Return [X, Y] of the center of cell containing provided text 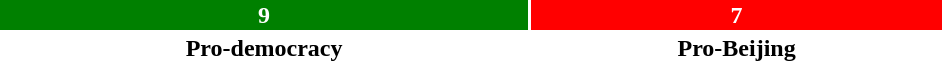
7 [736, 15]
9 [264, 15]
